Extract the (X, Y) coordinate from the center of the cell holding the provided text.  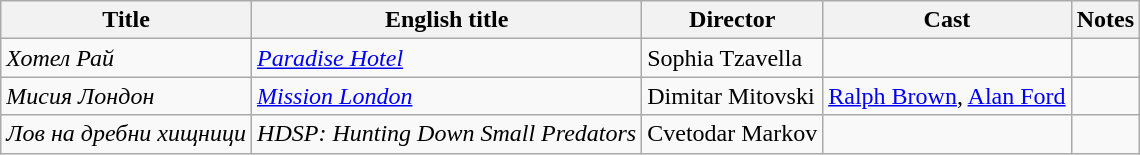
Paradise Hotel (447, 58)
Лов на дребни хищници (126, 134)
Sophia Tzavella (732, 58)
Title (126, 20)
Cast (947, 20)
Cvetodar Markov (732, 134)
Notes (1105, 20)
Mission London (447, 96)
English title (447, 20)
Мисия Лондон (126, 96)
Director (732, 20)
Ralph Brown, Alan Ford (947, 96)
HDSP: Hunting Down Small Predators (447, 134)
Dimitar Mitovski (732, 96)
Хотел Рай (126, 58)
